Locate the cell with the specified text and output its (X, Y) center coordinate. 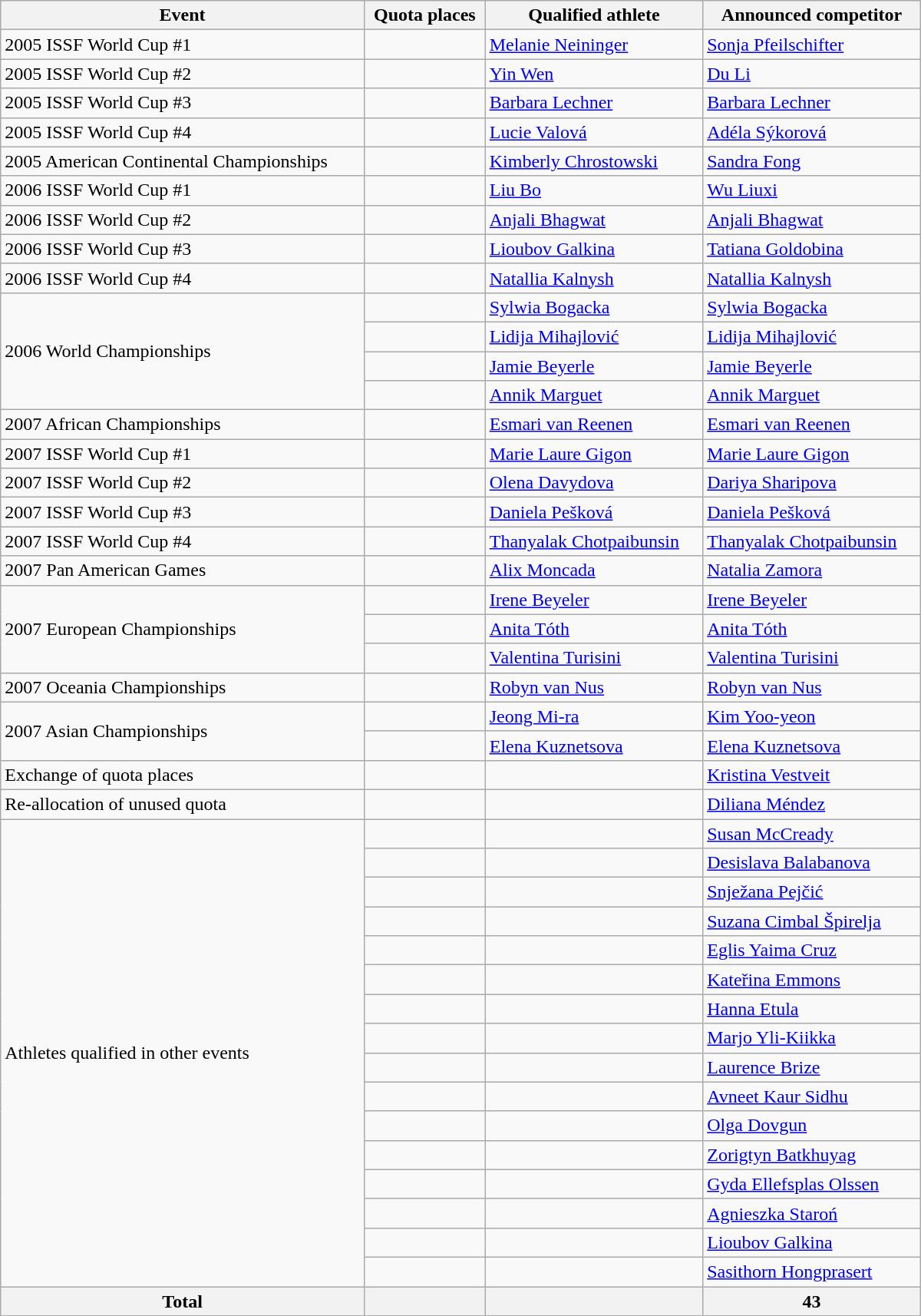
Snježana Pejčić (812, 892)
Du Li (812, 74)
Adéla Sýkorová (812, 132)
2005 ISSF World Cup #1 (183, 45)
Liu Bo (594, 190)
Announced competitor (812, 15)
Yin Wen (594, 74)
2005 American Continental Championships (183, 161)
Kimberly Chrostowski (594, 161)
2005 ISSF World Cup #3 (183, 103)
Kim Yoo-yeon (812, 716)
2007 Oceania Championships (183, 687)
Melanie Neininger (594, 45)
2007 ISSF World Cup #4 (183, 541)
Alix Moncada (594, 570)
Tatiana Goldobina (812, 249)
43 (812, 1301)
Gyda Ellefsplas Olssen (812, 1184)
Suzana Cimbal Špirelja (812, 921)
Qualified athlete (594, 15)
Agnieszka Staroń (812, 1213)
Diliana Méndez (812, 804)
Total (183, 1301)
Sandra Fong (812, 161)
Natalia Zamora (812, 570)
Exchange of quota places (183, 775)
2007 European Championships (183, 629)
Kateřina Emmons (812, 980)
Olga Dovgun (812, 1126)
Zorigtyn Batkhuyag (812, 1155)
2007 ISSF World Cup #1 (183, 454)
Dariya Sharipova (812, 483)
2007 Asian Championships (183, 731)
Kristina Vestveit (812, 775)
Olena Davydova (594, 483)
2006 ISSF World Cup #4 (183, 278)
Jeong Mi-ra (594, 716)
Event (183, 15)
2007 African Championships (183, 425)
2005 ISSF World Cup #2 (183, 74)
Hanna Etula (812, 1009)
2007 ISSF World Cup #3 (183, 512)
Sonja Pfeilschifter (812, 45)
Susan McCready (812, 833)
2007 ISSF World Cup #2 (183, 483)
2006 World Championships (183, 351)
Wu Liuxi (812, 190)
Re-allocation of unused quota (183, 804)
Athletes qualified in other events (183, 1052)
Lucie Valová (594, 132)
Eglis Yaima Cruz (812, 951)
2006 ISSF World Cup #2 (183, 220)
2006 ISSF World Cup #1 (183, 190)
2006 ISSF World Cup #3 (183, 249)
Avneet Kaur Sidhu (812, 1096)
Sasithorn Hongprasert (812, 1271)
Laurence Brize (812, 1067)
Quota places (424, 15)
Marjo Yli-Kiikka (812, 1038)
Desislava Balabanova (812, 863)
2005 ISSF World Cup #4 (183, 132)
2007 Pan American Games (183, 570)
